For the text-containing cell, return its midpoint in (X, Y) coordinate format. 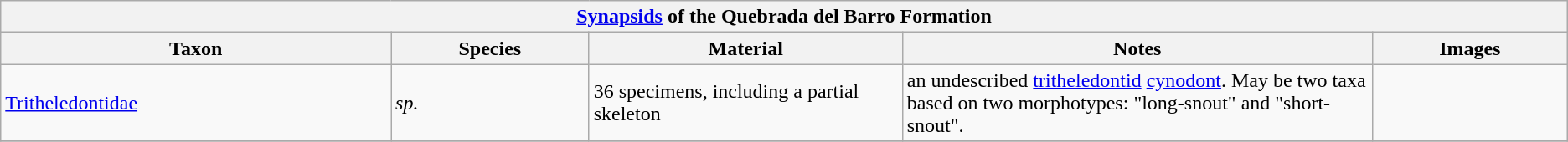
Synapsids of the Quebrada del Barro Formation (784, 17)
Material (745, 48)
an undescribed tritheledontid cynodont. May be two taxa based on two morphotypes: "long-snout" and "short-snout". (1137, 103)
Species (491, 48)
sp. (491, 103)
Notes (1137, 48)
Tritheledontidae (196, 103)
Images (1469, 48)
36 specimens, including a partial skeleton (745, 103)
Taxon (196, 48)
